Output the (X, Y) coordinate of the center of the cell containing the given text.  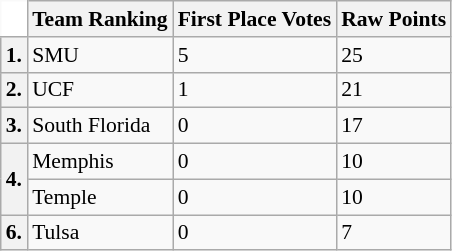
Memphis (100, 162)
SMU (100, 55)
6. (14, 233)
Raw Points (394, 19)
25 (394, 55)
South Florida (100, 126)
4. (14, 180)
5 (255, 55)
First Place Votes (255, 19)
UCF (100, 90)
Team Ranking (100, 19)
1 (255, 90)
17 (394, 126)
21 (394, 90)
7 (394, 233)
Tulsa (100, 233)
3. (14, 126)
Temple (100, 197)
2. (14, 90)
1. (14, 55)
